For the text-containing cell, return its midpoint in (x, y) coordinate format. 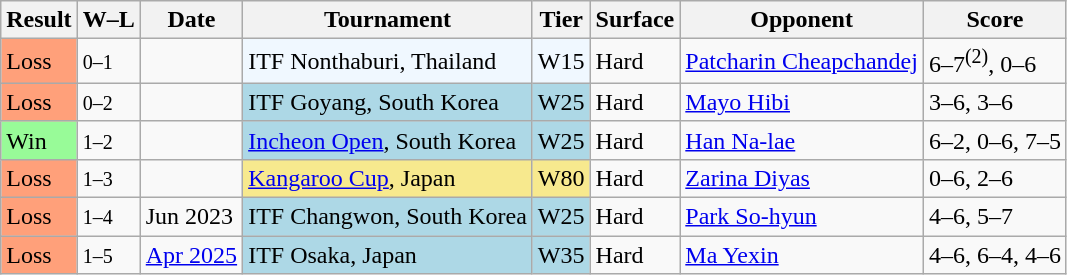
Win (39, 140)
Zarina Diyas (802, 178)
Score (994, 20)
Mayo Hibi (802, 102)
Tournament (388, 20)
0–6, 2–6 (994, 178)
6–2, 0–6, 7–5 (994, 140)
Tier (561, 20)
4–6, 6–4, 4–6 (994, 255)
Kangaroo Cup, Japan (388, 178)
W–L (108, 20)
W35 (561, 255)
ITF Osaka, Japan (388, 255)
6–7(2), 0–6 (994, 62)
Result (39, 20)
Ma Yexin (802, 255)
1–3 (108, 178)
1–4 (108, 217)
Han Na-lae (802, 140)
W80 (561, 178)
Jun 2023 (191, 217)
1–2 (108, 140)
4–6, 5–7 (994, 217)
W15 (561, 62)
ITF Nonthaburi, Thailand (388, 62)
Date (191, 20)
0–1 (108, 62)
1–5 (108, 255)
Opponent (802, 20)
ITF Goyang, South Korea (388, 102)
Apr 2025 (191, 255)
Park So-hyun (802, 217)
Incheon Open, South Korea (388, 140)
3–6, 3–6 (994, 102)
ITF Changwon, South Korea (388, 217)
Surface (635, 20)
Patcharin Cheapchandej (802, 62)
0–2 (108, 102)
